Identify which cell holds the provided text, then report its [X, Y] central coordinate. 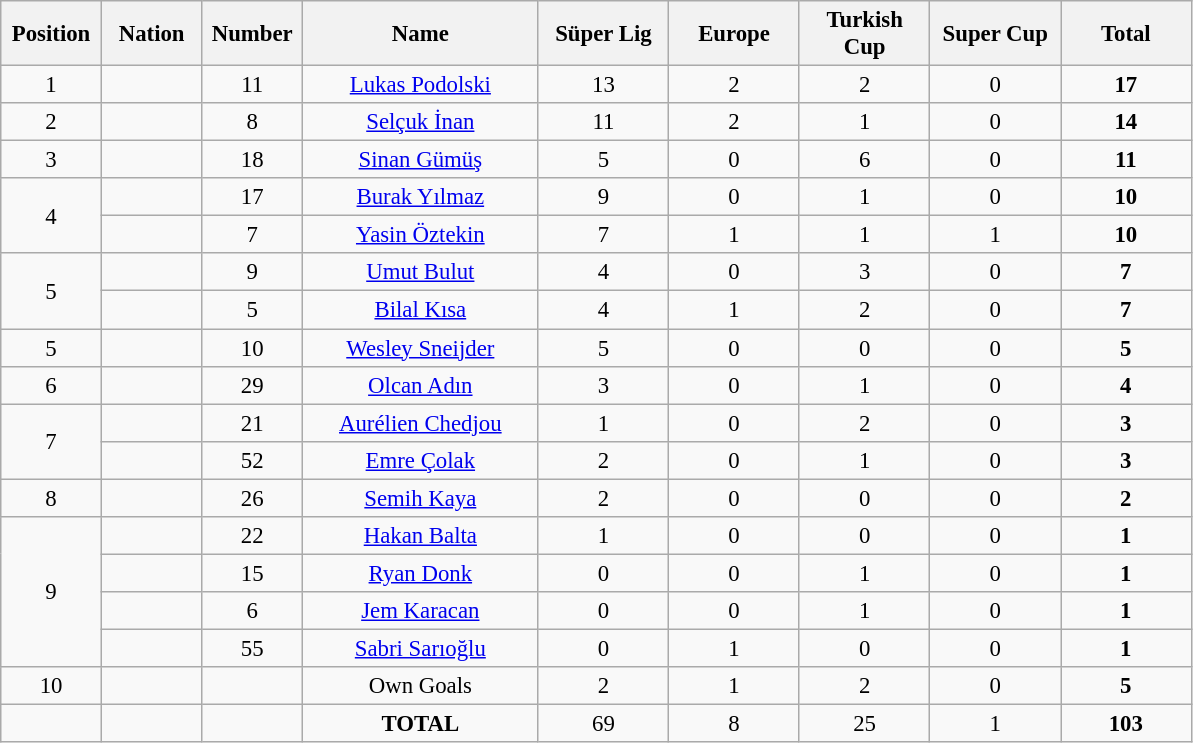
21 [252, 423]
Umut Bulut [421, 273]
Super Cup [996, 34]
Ryan Donk [421, 573]
Bilal Kısa [421, 310]
Semih Kaya [421, 498]
Jem Karacan [421, 611]
26 [252, 498]
Sabri Sarıoğlu [421, 648]
Name [421, 34]
Süper Lig [604, 34]
55 [252, 648]
Burak Yılmaz [421, 197]
15 [252, 573]
Emre Çolak [421, 460]
Turkish Cup [864, 34]
Own Goals [421, 686]
Nation [152, 34]
Position [52, 34]
Europe [734, 34]
Aurélien Chedjou [421, 423]
Hakan Balta [421, 536]
Wesley Sneijder [421, 348]
52 [252, 460]
13 [604, 85]
18 [252, 160]
22 [252, 536]
103 [1126, 724]
Lukas Podolski [421, 85]
25 [864, 724]
TOTAL [421, 724]
14 [1126, 122]
Sinan Gümüş [421, 160]
Yasin Öztekin [421, 235]
29 [252, 385]
Olcan Adın [421, 385]
Selçuk İnan [421, 122]
69 [604, 724]
Total [1126, 34]
Number [252, 34]
